Find where the given text appears and provide that cell's center as [X, Y] coordinate. 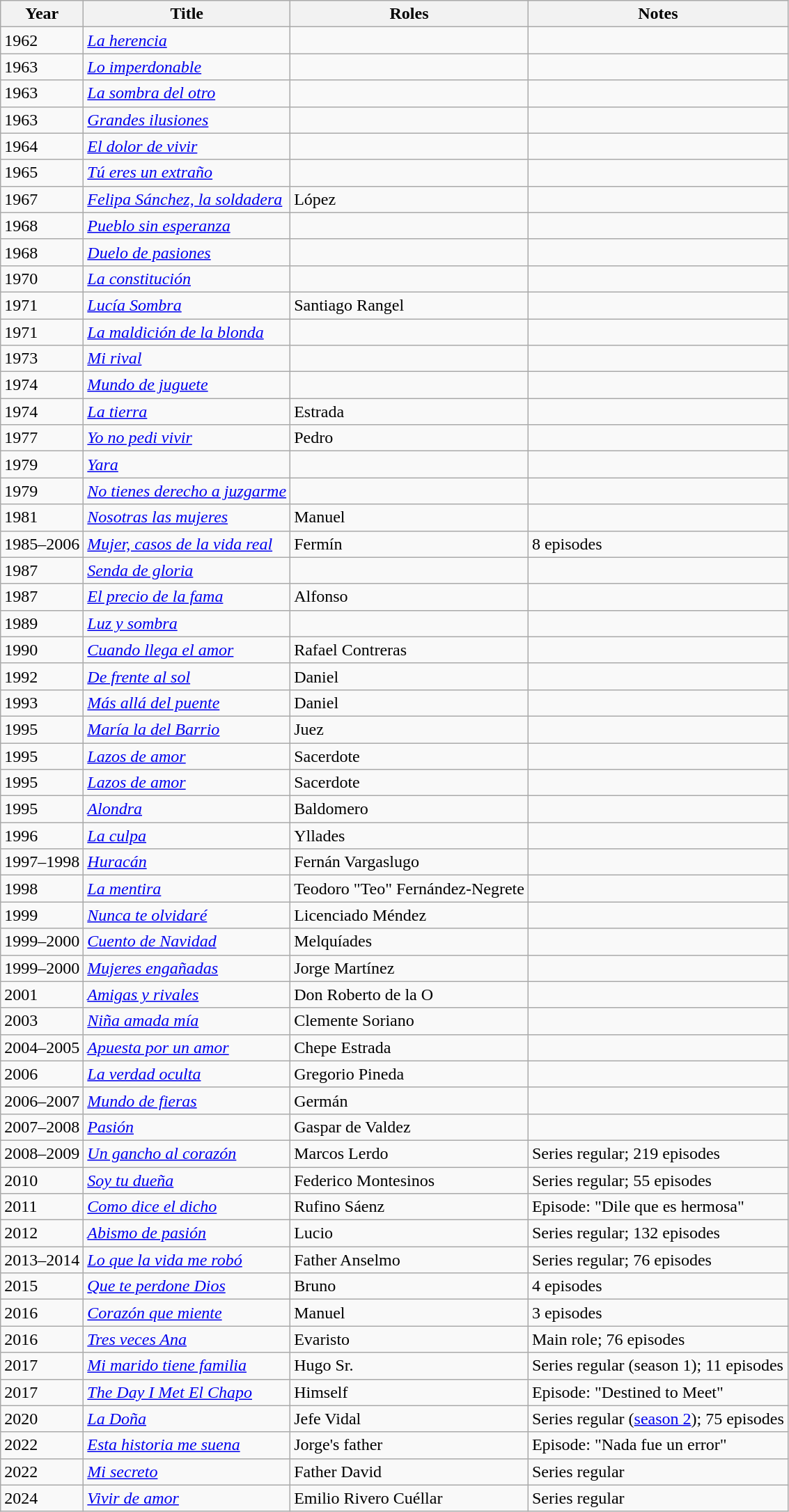
Fernán Vargaslugo [409, 862]
Pedro [409, 438]
Teodoro "Teo" Fernández-Negrete [409, 889]
2006 [42, 1074]
Huracán [187, 862]
Mujeres engañadas [187, 968]
Juez [409, 729]
Yllades [409, 836]
La constitución [187, 279]
Yara [187, 465]
Marcos Lerdo [409, 1153]
Corazón que miente [187, 1313]
Soy tu dueña [187, 1180]
Don Roberto de la O [409, 995]
Pasión [187, 1127]
Como dice el dicho [187, 1207]
Tres veces Ana [187, 1339]
The Day I Met El Chapo [187, 1392]
Rafael Contreras [409, 650]
La culpa [187, 836]
2013–2014 [42, 1260]
Mujer, casos de la vida real [187, 544]
Father Anselmo [409, 1260]
Rufino Sáenz [409, 1207]
Main role; 76 episodes [657, 1339]
2004–2005 [42, 1047]
Senda de gloria [187, 570]
Jefe Vidal [409, 1419]
8 episodes [657, 544]
El precio de la fama [187, 597]
Licenciado Méndez [409, 915]
La Doña [187, 1419]
Tú eres un extraño [187, 173]
Series regular; 219 episodes [657, 1153]
Duelo de pasiones [187, 252]
2020 [42, 1419]
Esta historia me suena [187, 1445]
1965 [42, 173]
3 episodes [657, 1313]
Gaspar de Valdez [409, 1127]
Evaristo [409, 1339]
2011 [42, 1207]
Germán [409, 1100]
Roles [409, 14]
La mentira [187, 889]
1967 [42, 199]
Jorge's father [409, 1445]
Apuesta por un amor [187, 1047]
La herencia [187, 40]
Cuento de Navidad [187, 942]
Niña amada mía [187, 1021]
Clemente Soriano [409, 1021]
Jorge Martínez [409, 968]
Chepe Estrada [409, 1047]
1970 [42, 279]
Notes [657, 14]
Series regular; 55 episodes [657, 1180]
2006–2007 [42, 1100]
Abismo de pasión [187, 1233]
1992 [42, 676]
Lucía Sombra [187, 305]
Year [42, 14]
La maldición de la blonda [187, 332]
1990 [42, 650]
Baldomero [409, 809]
2024 [42, 1498]
Pueblo sin esperanza [187, 226]
Yo no pedi vivir [187, 438]
Episode: "Nada fue un error" [657, 1445]
1964 [42, 146]
Episode: "Dile que es hermosa" [657, 1207]
2015 [42, 1286]
Mundo de juguete [187, 385]
1989 [42, 623]
Series regular; 76 episodes [657, 1260]
Un gancho al corazón [187, 1153]
María la del Barrio [187, 729]
Estrada [409, 412]
La sombra del otro [187, 93]
Hugo Sr. [409, 1366]
Santiago Rangel [409, 305]
Series regular (season 1); 11 episodes [657, 1366]
Series regular (season 2); 75 episodes [657, 1419]
Alondra [187, 809]
1998 [42, 889]
La verdad oculta [187, 1074]
Fermín [409, 544]
Lo imperdonable [187, 67]
Federico Montesinos [409, 1180]
No tienes derecho a juzgarme [187, 491]
2003 [42, 1021]
Cuando llega el amor [187, 650]
Nosotras las mujeres [187, 517]
Melquíades [409, 942]
1977 [42, 438]
Series regular; 132 episodes [657, 1233]
Más allá del puente [187, 703]
Grandes ilusiones [187, 120]
1973 [42, 359]
Mi marido tiene familia [187, 1366]
Nunca te olvidaré [187, 915]
Mundo de fieras [187, 1100]
Luz y sombra [187, 623]
Lucio [409, 1233]
Episode: "Destined to Meet" [657, 1392]
Bruno [409, 1286]
Father David [409, 1472]
Vivir de amor [187, 1498]
Lo que la vida me robó [187, 1260]
Felipa Sánchez, la soldadera [187, 199]
1962 [42, 40]
De frente al sol [187, 676]
1999 [42, 915]
1985–2006 [42, 544]
Gregorio Pineda [409, 1074]
1981 [42, 517]
2008–2009 [42, 1153]
Title [187, 14]
La tierra [187, 412]
El dolor de vivir [187, 146]
López [409, 199]
Emilio Rivero Cuéllar [409, 1498]
1993 [42, 703]
2010 [42, 1180]
2001 [42, 995]
1997–1998 [42, 862]
Amigas y rivales [187, 995]
4 episodes [657, 1286]
Himself [409, 1392]
Que te perdone Dios [187, 1286]
1996 [42, 836]
2007–2008 [42, 1127]
Mi secreto [187, 1472]
Mi rival [187, 359]
2012 [42, 1233]
Alfonso [409, 597]
